From the cell containing the given text, extract its center point as (x, y) coordinate. 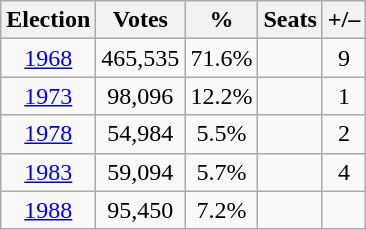
Election (48, 20)
4 (344, 172)
1988 (48, 210)
465,535 (140, 58)
% (222, 20)
Seats (290, 20)
54,984 (140, 134)
1 (344, 96)
Votes (140, 20)
95,450 (140, 210)
5.7% (222, 172)
98,096 (140, 96)
7.2% (222, 210)
5.5% (222, 134)
9 (344, 58)
+/– (344, 20)
1978 (48, 134)
12.2% (222, 96)
1968 (48, 58)
1973 (48, 96)
59,094 (140, 172)
71.6% (222, 58)
1983 (48, 172)
2 (344, 134)
